Extract the (X, Y) coordinate from the center of the cell holding the provided text.  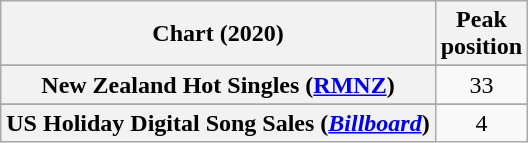
US Holiday Digital Song Sales (Billboard) (218, 123)
New Zealand Hot Singles (RMNZ) (218, 85)
33 (481, 85)
Chart (2020) (218, 34)
Peakposition (481, 34)
4 (481, 123)
